Determine the [X, Y] coordinate at the center of the cell enclosing the given text.  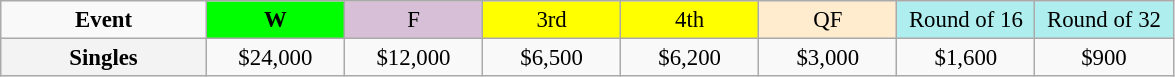
3rd [552, 20]
Event [104, 20]
$6,500 [552, 58]
Singles [104, 58]
$3,000 [828, 58]
$6,200 [690, 58]
$12,000 [413, 58]
Round of 16 [966, 20]
$1,600 [966, 58]
W [275, 20]
QF [828, 20]
4th [690, 20]
Round of 32 [1104, 20]
F [413, 20]
$900 [1104, 58]
$24,000 [275, 58]
